Pinpoint the cell where the given text exists, returning its [x, y] midpoint coordinate. 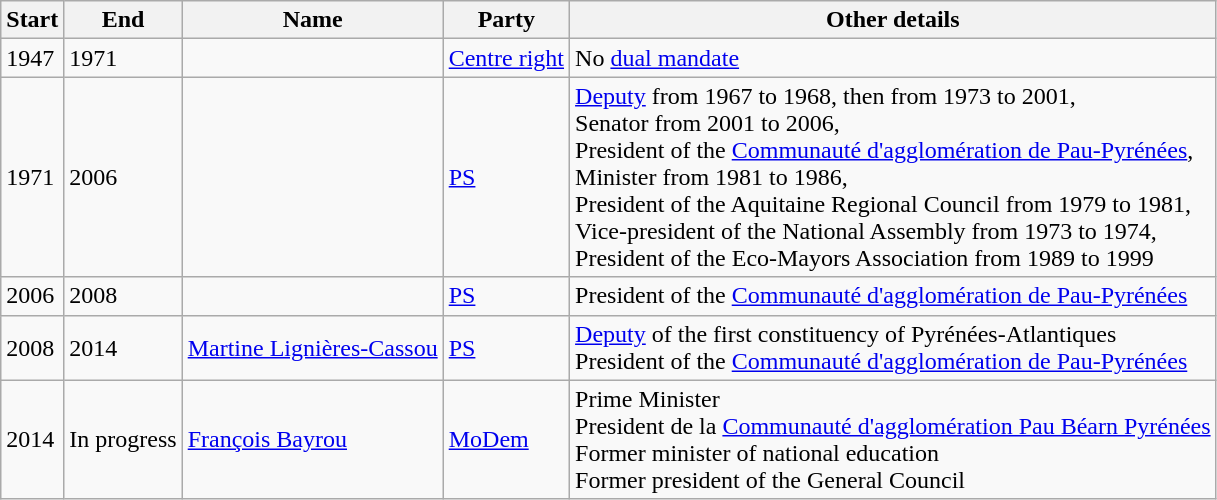
Martine Lignières-Cassou [312, 348]
Party [506, 20]
Deputy of the first constituency of Pyrénées-Atlantiques President of the Communauté d'agglomération de Pau-Pyrénées [894, 348]
MoDem [506, 440]
Start [32, 20]
1947 [32, 58]
End [123, 20]
Other details [894, 20]
In progress [123, 440]
François Bayrou [312, 440]
Name [312, 20]
Centre right [506, 58]
President of the Communauté d'agglomération de Pau-Pyrénées [894, 296]
No dual mandate [894, 58]
